Search for the cell housing the specified text and yield its [X, Y] center coordinate. 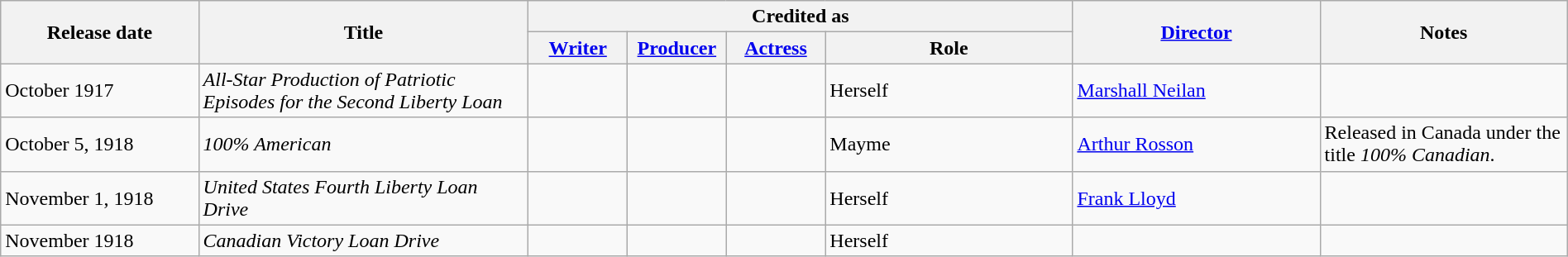
Mayme [949, 144]
Release date [99, 32]
October 5, 1918 [99, 144]
Actress [776, 48]
Director [1196, 32]
November 1, 1918 [99, 198]
Arthur Rosson [1196, 144]
Canadian Victory Loan Drive [364, 240]
Title [364, 32]
Marshall Neilan [1196, 91]
United States Fourth Liberty Loan Drive [364, 198]
Role [949, 48]
November 1918 [99, 240]
Notes [1444, 32]
All-Star Production of Patriotic Episodes for the Second Liberty Loan [364, 91]
October 1917 [99, 91]
Producer [677, 48]
Frank Lloyd [1196, 198]
Writer [578, 48]
Released in Canada under the title 100% Canadian. [1444, 144]
Credited as [801, 17]
100% American [364, 144]
